Return [X, Y] of the center of cell containing provided text 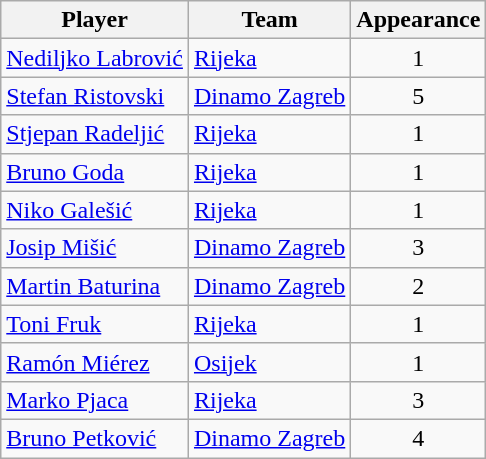
Toni Fruk [95, 324]
Team [269, 20]
Appearance [418, 20]
Josip Mišić [95, 248]
4 [418, 438]
2 [418, 286]
Martin Baturina [95, 286]
Player [95, 20]
Niko Galešić [95, 210]
5 [418, 96]
Stefan Ristovski [95, 96]
Bruno Petković [95, 438]
Ramón Miérez [95, 362]
Stjepan Radeljić [95, 134]
Marko Pjaca [95, 400]
Nediljko Labrović [95, 58]
Bruno Goda [95, 172]
Osijek [269, 362]
